Provide the [X, Y] coordinate of the cell's center where the given text is located.  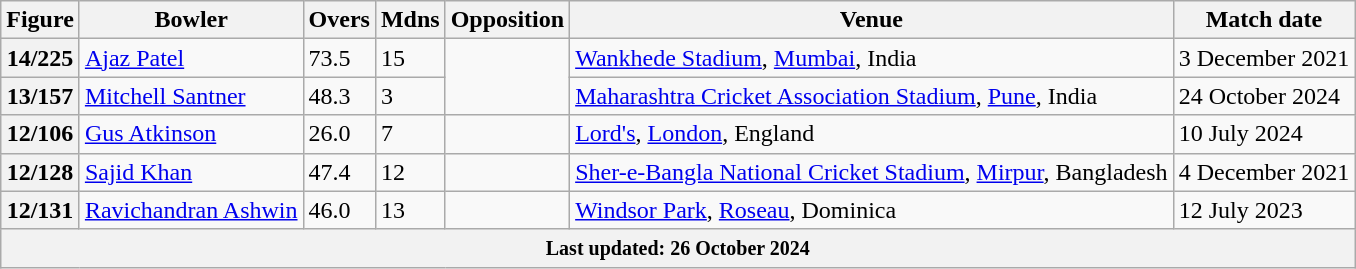
15 [410, 58]
12/131 [40, 210]
14/225 [40, 58]
73.5 [339, 58]
Ravichandran Ashwin [191, 210]
Ajaz Patel [191, 58]
Gus Atkinson [191, 134]
Mdns [410, 20]
48.3 [339, 96]
46.0 [339, 210]
Wankhede Stadium, Mumbai, India [872, 58]
3 [410, 96]
Venue [872, 20]
Overs [339, 20]
47.4 [339, 172]
12/128 [40, 172]
13/157 [40, 96]
Opposition [507, 20]
Sajid Khan [191, 172]
26.0 [339, 134]
Windsor Park, Roseau, Dominica [872, 210]
Sher-e-Bangla National Cricket Stadium, Mirpur, Bangladesh [872, 172]
Maharashtra Cricket Association Stadium, Pune, India [872, 96]
4 December 2021 [1264, 172]
Figure [40, 20]
12/106 [40, 134]
Last updated: 26 October 2024 [678, 248]
Bowler [191, 20]
Lord's, London, England [872, 134]
Mitchell Santner [191, 96]
13 [410, 210]
12 [410, 172]
24 October 2024 [1264, 96]
10 July 2024 [1264, 134]
12 July 2023 [1264, 210]
3 December 2021 [1264, 58]
Match date [1264, 20]
7 [410, 134]
